Detect which cell encompasses the target text, then output its [X, Y] center coordinate. 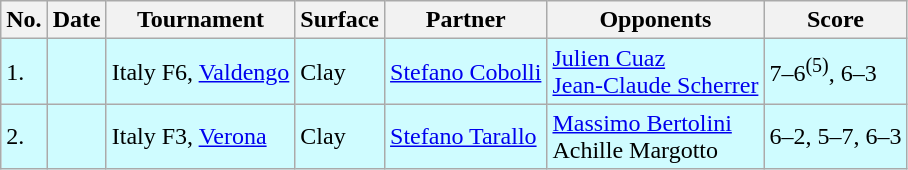
Stefano Cobolli [466, 72]
Opponents [656, 20]
Surface [340, 20]
2. [24, 136]
Score [836, 20]
1. [24, 72]
7–6(5), 6–3 [836, 72]
Stefano Tarallo [466, 136]
Date [76, 20]
Italy F6, Valdengo [200, 72]
6–2, 5–7, 6–3 [836, 136]
Julien Cuaz Jean-Claude Scherrer [656, 72]
Tournament [200, 20]
Italy F3, Verona [200, 136]
No. [24, 20]
Partner [466, 20]
Massimo Bertolini Achille Margotto [656, 136]
